Detect which cell encompasses the target text, then output its [X, Y] center coordinate. 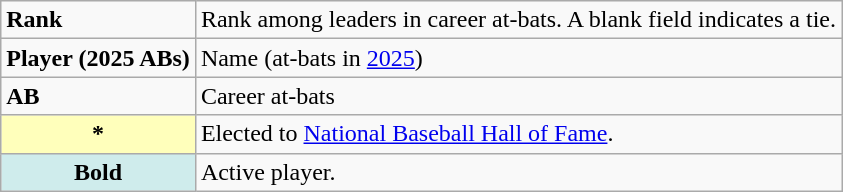
Active player. [518, 172]
Rank [98, 20]
* [98, 134]
AB [98, 96]
Name (at-bats in 2025) [518, 58]
Rank among leaders in career at-bats. A blank field indicates a tie. [518, 20]
Player (2025 ABs) [98, 58]
Bold [98, 172]
Elected to National Baseball Hall of Fame. [518, 134]
Career at-bats [518, 96]
